Determine the (x, y) coordinate at the center of the cell enclosing the given text.  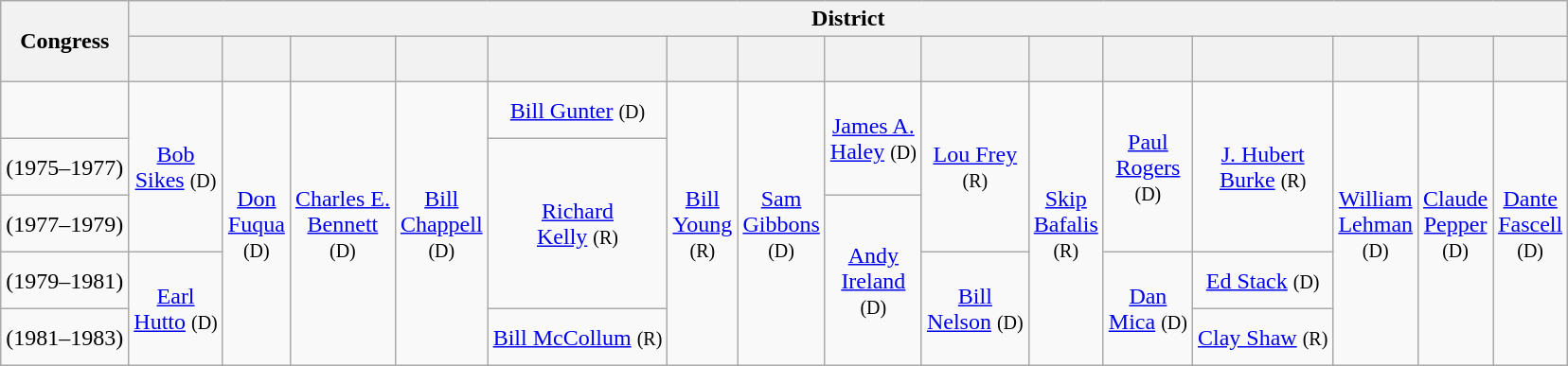
EarlHutto (D) (176, 309)
DanteFascell(D) (1530, 224)
PaulRogers(D) (1148, 167)
James A.Haley (D) (873, 139)
WilliamLehman(D) (1376, 224)
J. HubertBurke (R) (1262, 167)
Bill McCollum (R) (578, 338)
BobSikes (D) (176, 167)
Congress (64, 42)
(1979–1981) (64, 281)
Lou Frey(R) (975, 167)
BillNelson (D) (975, 309)
Clay Shaw (R) (1262, 338)
(1975–1977) (64, 167)
DonFuqua(D) (256, 224)
SkipBafalis(R) (1066, 224)
AndyIreland(D) (873, 281)
(1981–1983) (64, 338)
BillYoung(R) (703, 224)
RichardKelly (R) (578, 224)
Ed Stack (D) (1262, 281)
Charles E.Bennett(D) (343, 224)
SamGibbons(D) (781, 224)
ClaudePepper(D) (1456, 224)
(1977–1979) (64, 224)
DanMica (D) (1148, 309)
Bill Gunter (D) (578, 111)
District (848, 19)
BillChappell(D) (441, 224)
